Search for the cell housing the specified text and yield its [X, Y] center coordinate. 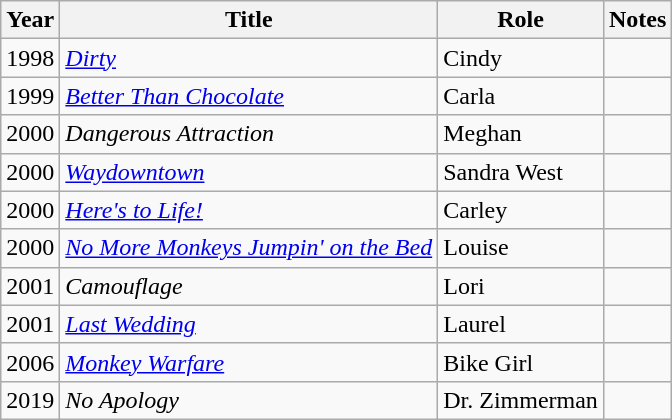
Dr. Zimmerman [521, 400]
Here's to Life! [249, 210]
Lori [521, 286]
No More Monkeys Jumpin' on the Bed [249, 248]
2006 [30, 362]
Louise [521, 248]
Dangerous Attraction [249, 134]
Title [249, 20]
Carley [521, 210]
1999 [30, 96]
Sandra West [521, 172]
Waydowntown [249, 172]
Bike Girl [521, 362]
Monkey Warfare [249, 362]
Laurel [521, 324]
Camouflage [249, 286]
Meghan [521, 134]
Cindy [521, 58]
No Apology [249, 400]
Carla [521, 96]
Year [30, 20]
Notes [637, 20]
2019 [30, 400]
Better Than Chocolate [249, 96]
Last Wedding [249, 324]
Role [521, 20]
1998 [30, 58]
Dirty [249, 58]
